Search for the cell housing the specified text and yield its (x, y) center coordinate. 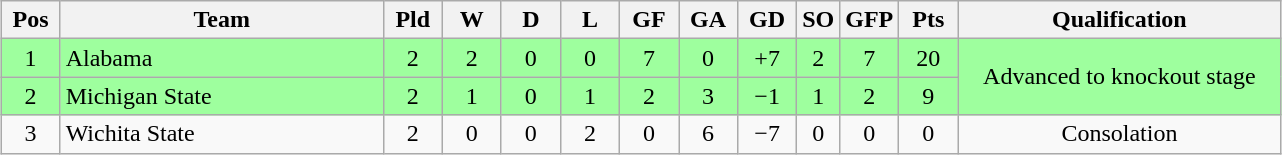
Pts (928, 20)
+7 (768, 58)
Wichita State (222, 134)
Consolation (1120, 134)
20 (928, 58)
Pld (412, 20)
Michigan State (222, 96)
6 (708, 134)
D (530, 20)
9 (928, 96)
Qualification (1120, 20)
W (472, 20)
GA (708, 20)
GF (648, 20)
GFP (870, 20)
SO (818, 20)
−1 (768, 96)
Team (222, 20)
−7 (768, 134)
L (590, 20)
GD (768, 20)
Advanced to knockout stage (1120, 77)
Alabama (222, 58)
Pos (30, 20)
